Return the (X, Y) coordinate for the center point of the cell that contains the specified text.  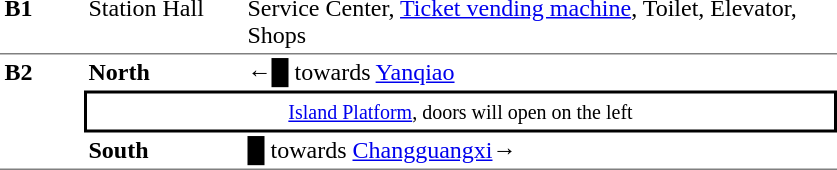
←█ towards Yanqiao (540, 72)
B2 (42, 112)
North (164, 72)
Island Platform, doors will open on the left (460, 111)
South (164, 151)
█ towards Changguangxi→ (540, 151)
